Provide the [x, y] coordinate of the cell's center where the given text is located.  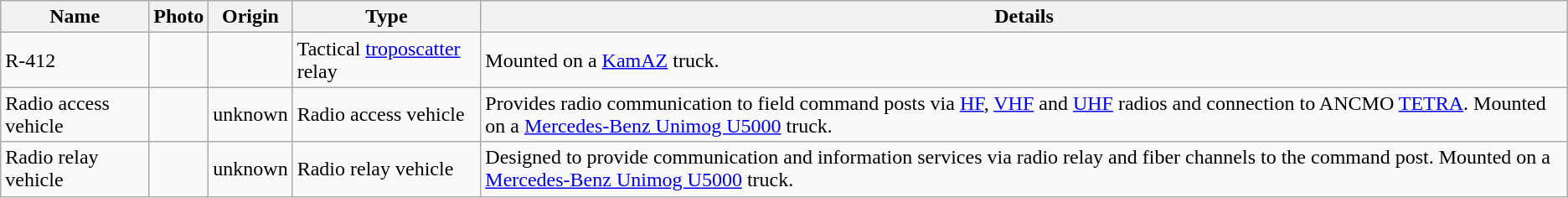
R-412 [75, 60]
Mounted on a KamAZ truck. [1024, 60]
Origin [250, 17]
Type [387, 17]
Details [1024, 17]
Tactical troposcatter relay [387, 60]
Photo [179, 17]
Name [75, 17]
